For the text-containing cell, return its midpoint in (X, Y) coordinate format. 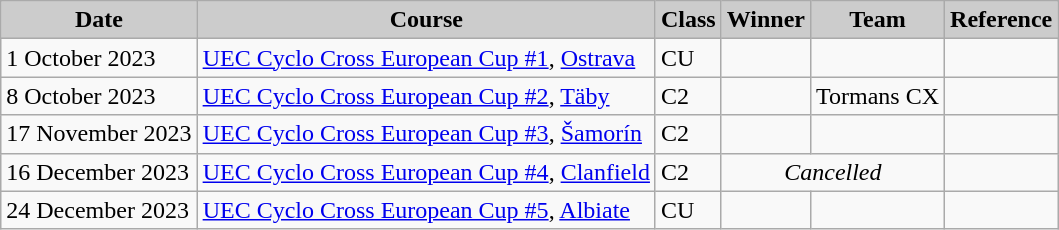
16 December 2023 (99, 172)
UEC Cyclo Cross European Cup #4, Clanfield (426, 172)
Date (99, 20)
Winner (766, 20)
UEC Cyclo Cross European Cup #2, Täby (426, 96)
Course (426, 20)
8 October 2023 (99, 96)
UEC Cyclo Cross European Cup #3, Šamorín (426, 134)
24 December 2023 (99, 210)
17 November 2023 (99, 134)
Cancelled (832, 172)
1 October 2023 (99, 58)
Team (878, 20)
Tormans CX (878, 96)
Reference (1002, 20)
UEC Cyclo Cross European Cup #5, Albiate (426, 210)
Class (688, 20)
UEC Cyclo Cross European Cup #1, Ostrava (426, 58)
